For the text-containing cell, return its midpoint in (x, y) coordinate format. 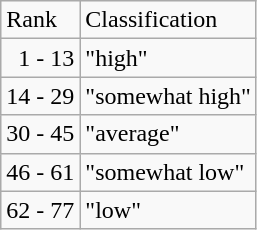
1 - 13 (40, 58)
"low" (168, 210)
14 - 29 (40, 96)
"high" (168, 58)
46 - 61 (40, 172)
"somewhat high" (168, 96)
Classification (168, 20)
Rank (40, 20)
62 - 77 (40, 210)
30 - 45 (40, 134)
"somewhat low" (168, 172)
"average" (168, 134)
